Determine the (X, Y) coordinate at the center of the cell enclosing the given text.  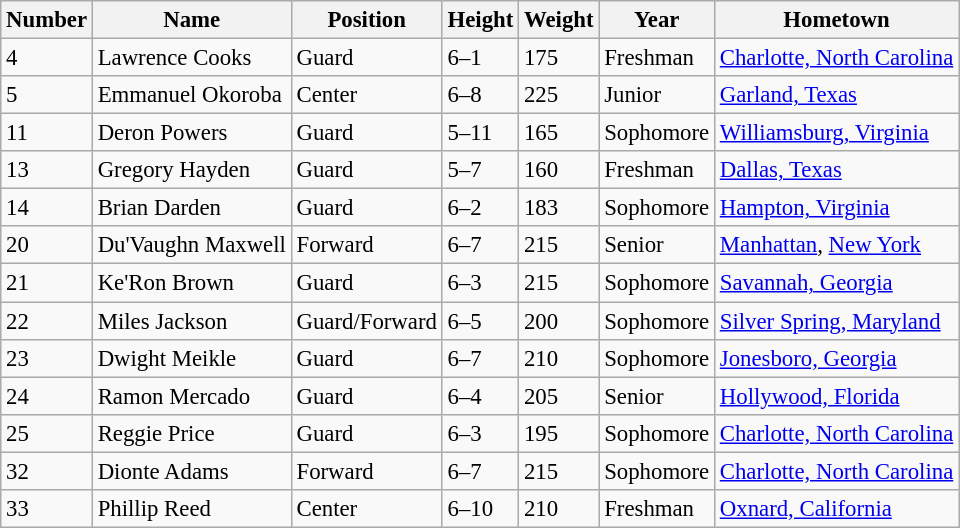
Emmanuel Okoroba (192, 95)
Position (366, 20)
Hampton, Virginia (836, 208)
Height (480, 20)
25 (47, 433)
205 (559, 396)
200 (559, 321)
Silver Spring, Maryland (836, 321)
Gregory Hayden (192, 170)
4 (47, 58)
Savannah, Georgia (836, 283)
14 (47, 208)
6–10 (480, 509)
32 (47, 471)
Garland, Texas (836, 95)
Williamsburg, Virginia (836, 133)
24 (47, 396)
Guard/Forward (366, 321)
Dwight Meikle (192, 358)
Jonesboro, Georgia (836, 358)
Number (47, 20)
22 (47, 321)
Deron Powers (192, 133)
21 (47, 283)
Ramon Mercado (192, 396)
Dionte Adams (192, 471)
160 (559, 170)
183 (559, 208)
Junior (657, 95)
175 (559, 58)
5 (47, 95)
Brian Darden (192, 208)
23 (47, 358)
Dallas, Texas (836, 170)
195 (559, 433)
Du'Vaughn Maxwell (192, 245)
Ke'Ron Brown (192, 283)
Lawrence Cooks (192, 58)
165 (559, 133)
20 (47, 245)
Weight (559, 20)
Miles Jackson (192, 321)
6–8 (480, 95)
6–4 (480, 396)
11 (47, 133)
225 (559, 95)
Name (192, 20)
Manhattan, New York (836, 245)
Oxnard, California (836, 509)
Phillip Reed (192, 509)
13 (47, 170)
Reggie Price (192, 433)
5–11 (480, 133)
Hollywood, Florida (836, 396)
Year (657, 20)
Hometown (836, 20)
33 (47, 509)
6–1 (480, 58)
6–2 (480, 208)
5–7 (480, 170)
6–5 (480, 321)
